Identify which cell holds the provided text, then report its (x, y) central coordinate. 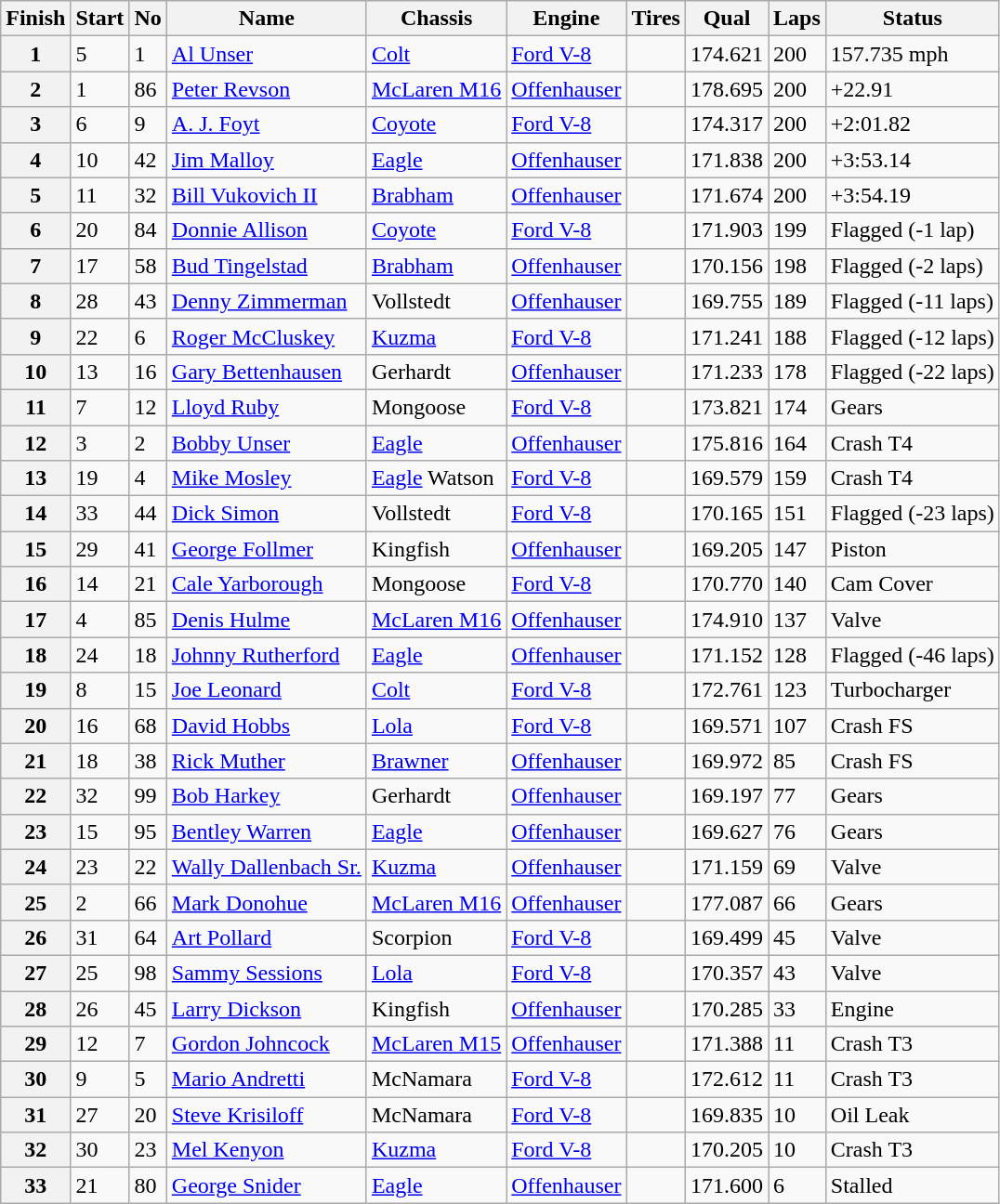
128 (797, 655)
Mel Kenyon (266, 1150)
99 (148, 796)
169.755 (727, 301)
Gary Bettenhausen (266, 372)
199 (797, 230)
171.152 (727, 655)
169.571 (727, 726)
42 (148, 160)
Brawner (436, 761)
169.205 (727, 549)
177.087 (727, 902)
Bentley Warren (266, 831)
172.761 (727, 690)
174 (797, 407)
Laps (797, 19)
Flagged (-22 laps) (913, 372)
Stalled (913, 1185)
Turbocharger (913, 690)
+3:54.19 (913, 195)
Denny Zimmerman (266, 301)
Roger McCluskey (266, 336)
Flagged (-1 lap) (913, 230)
171.600 (727, 1185)
58 (148, 266)
171.241 (727, 336)
McLaren M15 (436, 1044)
Name (266, 19)
171.838 (727, 160)
Denis Hulme (266, 620)
Flagged (-46 laps) (913, 655)
172.612 (727, 1080)
95 (148, 831)
Flagged (-23 laps) (913, 514)
Oil Leak (913, 1115)
41 (148, 549)
170.357 (727, 973)
169.972 (727, 761)
174.317 (727, 124)
123 (797, 690)
170.770 (727, 584)
Bud Tingelstad (266, 266)
174.621 (727, 54)
+3:53.14 (913, 160)
171.674 (727, 195)
140 (797, 584)
147 (797, 549)
Chassis (436, 19)
170.285 (727, 1008)
Mike Mosley (266, 478)
169.499 (727, 937)
188 (797, 336)
Bob Harkey (266, 796)
Johnny Rutherford (266, 655)
Start (100, 19)
No (148, 19)
Status (913, 19)
Qual (727, 19)
164 (797, 443)
178.695 (727, 89)
A. J. Foyt (266, 124)
171.159 (727, 867)
107 (797, 726)
98 (148, 973)
77 (797, 796)
Flagged (-12 laps) (913, 336)
169.627 (727, 831)
171.388 (727, 1044)
169.835 (727, 1115)
Joe Leonard (266, 690)
Lloyd Ruby (266, 407)
Wally Dallenbach Sr. (266, 867)
Tires (656, 19)
173.821 (727, 407)
Cam Cover (913, 584)
157.735 mph (913, 54)
76 (797, 831)
Donnie Allison (266, 230)
George Snider (266, 1185)
Cale Yarborough (266, 584)
170.156 (727, 266)
189 (797, 301)
Eagle Watson (436, 478)
Mario Andretti (266, 1080)
+22.91 (913, 89)
Mark Donohue (266, 902)
80 (148, 1185)
137 (797, 620)
84 (148, 230)
Bobby Unser (266, 443)
68 (148, 726)
151 (797, 514)
+2:01.82 (913, 124)
Flagged (-2 laps) (913, 266)
38 (148, 761)
178 (797, 372)
Al Unser (266, 54)
171.233 (727, 372)
Jim Malloy (266, 160)
Dick Simon (266, 514)
Art Pollard (266, 937)
Peter Revson (266, 89)
Piston (913, 549)
170.205 (727, 1150)
174.910 (727, 620)
159 (797, 478)
George Follmer (266, 549)
Bill Vukovich II (266, 195)
Sammy Sessions (266, 973)
Steve Krisiloff (266, 1115)
David Hobbs (266, 726)
Rick Muther (266, 761)
Flagged (-11 laps) (913, 301)
169.579 (727, 478)
198 (797, 266)
Scorpion (436, 937)
175.816 (727, 443)
44 (148, 514)
Larry Dickson (266, 1008)
Gordon Johncock (266, 1044)
69 (797, 867)
169.197 (727, 796)
170.165 (727, 514)
86 (148, 89)
Finish (35, 19)
64 (148, 937)
171.903 (727, 230)
